Capture the cell that displays the provided text and extract its (x, y) central coordinate. 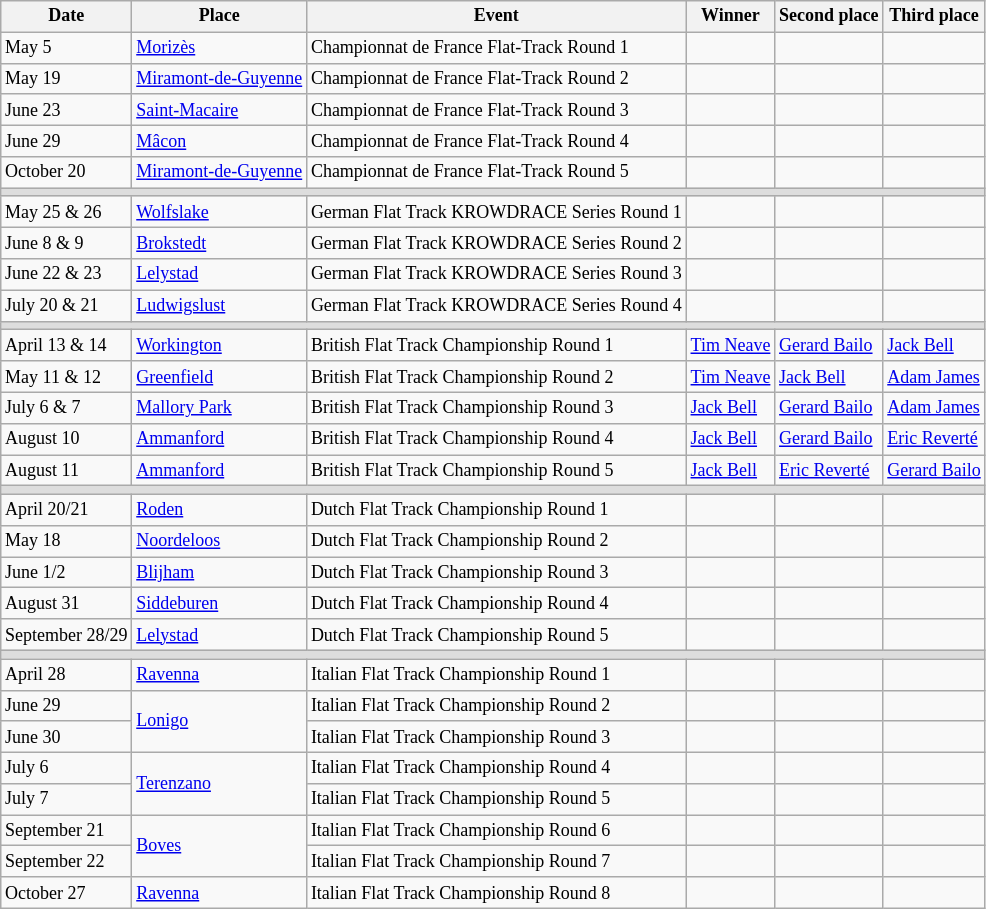
June 23 (66, 110)
May 5 (66, 48)
June 22 & 23 (66, 274)
Terenzano (220, 783)
April 28 (66, 674)
July 6 & 7 (66, 408)
Italian Flat Track Championship Round 8 (497, 892)
September 28/29 (66, 634)
Championnat de France Flat-Track Round 3 (497, 110)
Noordeloos (220, 542)
Italian Flat Track Championship Round 2 (497, 706)
German Flat Track KROWDRACE Series Round 3 (497, 274)
May 19 (66, 78)
Dutch Flat Track Championship Round 3 (497, 572)
Roden (220, 510)
April 13 & 14 (66, 346)
Italian Flat Track Championship Round 7 (497, 862)
April 20/21 (66, 510)
July 6 (66, 768)
Dutch Flat Track Championship Round 1 (497, 510)
Championnat de France Flat-Track Round 5 (497, 172)
British Flat Track Championship Round 2 (497, 376)
Championnat de France Flat-Track Round 1 (497, 48)
Brokstedt (220, 244)
May 25 & 26 (66, 212)
June 8 & 9 (66, 244)
Second place (829, 16)
Italian Flat Track Championship Round 5 (497, 800)
British Flat Track Championship Round 5 (497, 470)
Italian Flat Track Championship Round 3 (497, 736)
Championnat de France Flat-Track Round 4 (497, 140)
Dutch Flat Track Championship Round 2 (497, 542)
July 20 & 21 (66, 306)
Mâcon (220, 140)
Italian Flat Track Championship Round 1 (497, 674)
Ludwigslust (220, 306)
June 30 (66, 736)
September 21 (66, 830)
Place (220, 16)
Lonigo (220, 721)
September 22 (66, 862)
August 31 (66, 604)
German Flat Track KROWDRACE Series Round 4 (497, 306)
Mallory Park (220, 408)
Dutch Flat Track Championship Round 5 (497, 634)
August 10 (66, 438)
German Flat Track KROWDRACE Series Round 2 (497, 244)
October 27 (66, 892)
Third place (934, 16)
June 1/2 (66, 572)
October 20 (66, 172)
British Flat Track Championship Round 3 (497, 408)
Blijham (220, 572)
Italian Flat Track Championship Round 6 (497, 830)
British Flat Track Championship Round 1 (497, 346)
Event (497, 16)
Wolfslake (220, 212)
Siddeburen (220, 604)
Morizès (220, 48)
July 7 (66, 800)
British Flat Track Championship Round 4 (497, 438)
Winner (730, 16)
Italian Flat Track Championship Round 4 (497, 768)
German Flat Track KROWDRACE Series Round 1 (497, 212)
August 11 (66, 470)
May 11 & 12 (66, 376)
Boves (220, 846)
Greenfield (220, 376)
Workington (220, 346)
Dutch Flat Track Championship Round 4 (497, 604)
May 18 (66, 542)
Date (66, 16)
Saint-Macaire (220, 110)
Championnat de France Flat-Track Round 2 (497, 78)
